Extract the [X, Y] coordinate from the center of the cell holding the provided text.  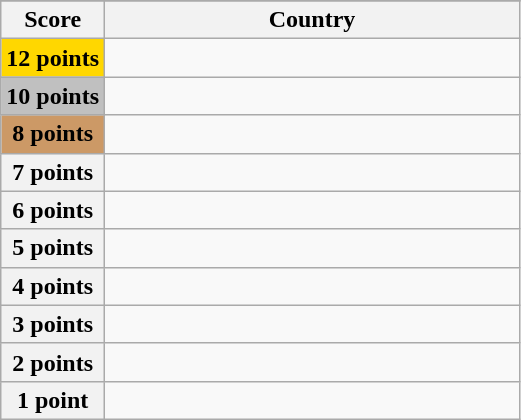
5 points [53, 248]
2 points [53, 362]
10 points [53, 96]
Country [312, 20]
3 points [53, 324]
12 points [53, 58]
7 points [53, 172]
4 points [53, 286]
8 points [53, 134]
1 point [53, 400]
6 points [53, 210]
Score [53, 20]
